Output the [X, Y] coordinate of the center of the cell containing the given text.  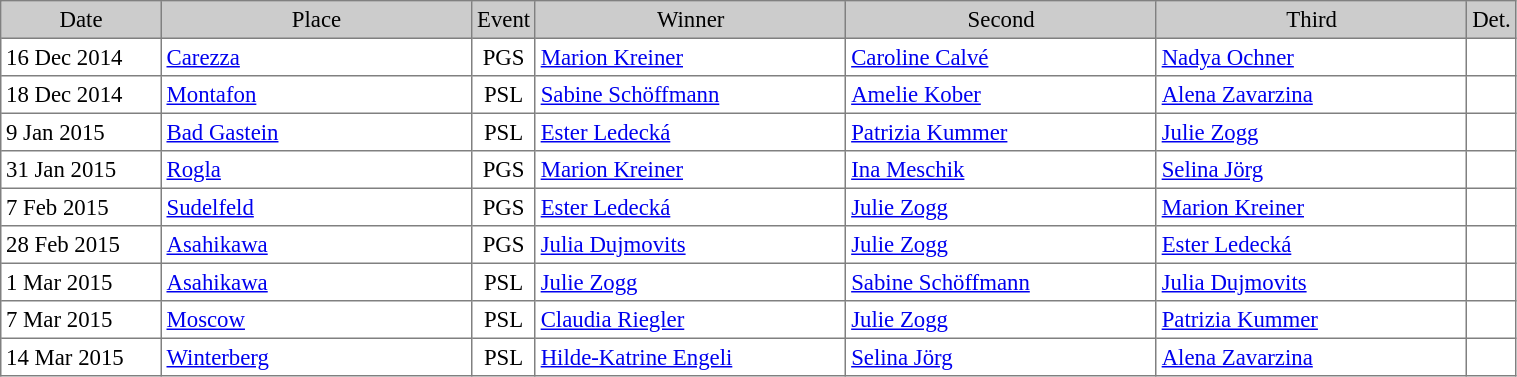
7 Feb 2015 [81, 207]
Nadya Ochner [1311, 57]
18 Dec 2014 [81, 95]
Amelie Kober [1001, 95]
Bad Gastein [316, 132]
31 Jan 2015 [81, 170]
Claudia Riegler [690, 320]
Hilde-Katrine Engeli [690, 357]
Carezza [316, 57]
Third [1311, 20]
28 Feb 2015 [81, 245]
Montafon [316, 95]
Event [504, 20]
Rogla [316, 170]
7 Mar 2015 [81, 320]
Det. [1492, 20]
Winterberg [316, 357]
Ina Meschik [1001, 170]
1 Mar 2015 [81, 282]
Moscow [316, 320]
Sudelfeld [316, 207]
Date [81, 20]
9 Jan 2015 [81, 132]
16 Dec 2014 [81, 57]
Second [1001, 20]
14 Mar 2015 [81, 357]
Caroline Calvé [1001, 57]
Place [316, 20]
Winner [690, 20]
